Extract the (x, y) coordinate from the center of the cell holding the provided text.  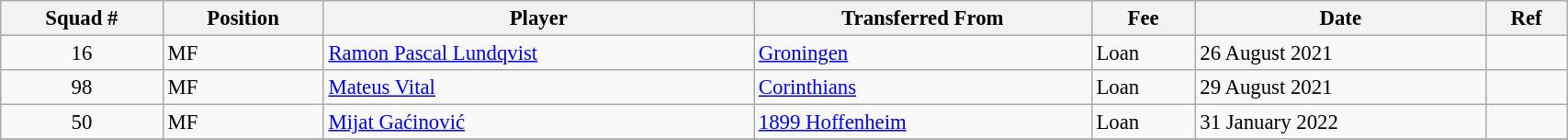
16 (82, 53)
Transferred From (922, 18)
Date (1341, 18)
Fee (1143, 18)
31 January 2022 (1341, 122)
Player (538, 18)
1899 Hoffenheim (922, 122)
Corinthians (922, 87)
Mateus Vital (538, 87)
Ramon Pascal Lundqvist (538, 53)
98 (82, 87)
Squad # (82, 18)
Groningen (922, 53)
29 August 2021 (1341, 87)
Mijat Gaćinović (538, 122)
Ref (1527, 18)
26 August 2021 (1341, 53)
Position (243, 18)
50 (82, 122)
